Find where the given text appears and provide that cell's center as [X, Y] coordinate. 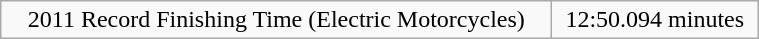
2011 Record Finishing Time (Electric Motorcycles) [276, 20]
12:50.094 minutes [655, 20]
